Provide the (X, Y) coordinate of the cell's center where the given text is located.  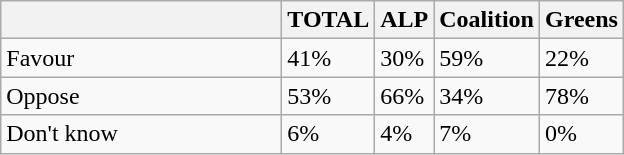
0% (582, 134)
Oppose (142, 96)
Favour (142, 58)
78% (582, 96)
22% (582, 58)
ALP (404, 20)
30% (404, 58)
Don't know (142, 134)
7% (487, 134)
6% (328, 134)
59% (487, 58)
66% (404, 96)
53% (328, 96)
34% (487, 96)
TOTAL (328, 20)
41% (328, 58)
Coalition (487, 20)
4% (404, 134)
Greens (582, 20)
